Determine the [x, y] coordinate at the center of the cell enclosing the given text.  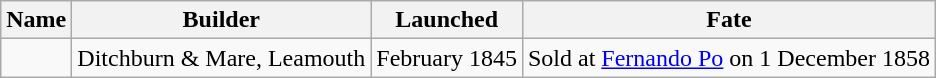
Fate [728, 20]
February 1845 [447, 58]
Ditchburn & Mare, Leamouth [222, 58]
Sold at Fernando Po on 1 December 1858 [728, 58]
Builder [222, 20]
Launched [447, 20]
Name [36, 20]
